Scan for the cell matching the given text and deliver its [X, Y] coordinate at center. 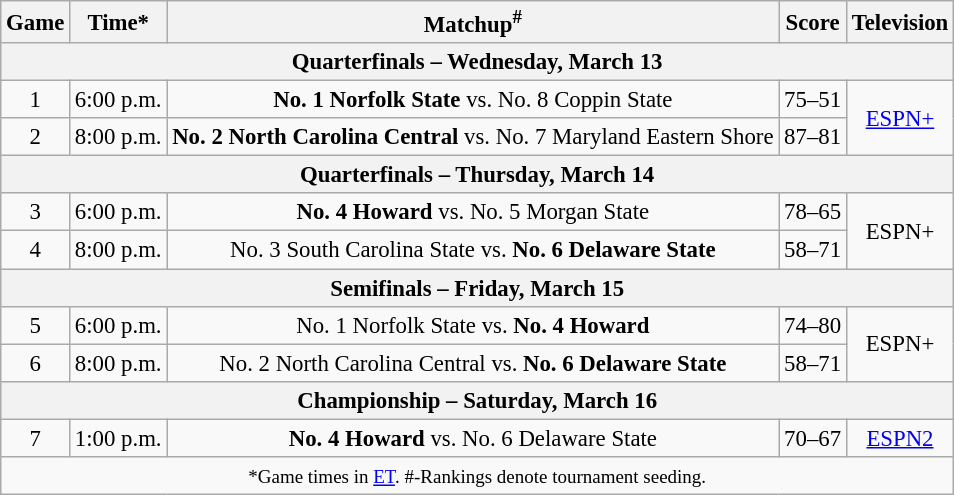
2 [36, 137]
3 [36, 213]
No. 1 Norfolk State vs. No. 8 Coppin State [473, 100]
87–81 [813, 137]
Semifinals – Friday, March 15 [478, 288]
1:00 p.m. [118, 438]
Game [36, 22]
Quarterfinals – Wednesday, March 13 [478, 62]
75–51 [813, 100]
1 [36, 100]
No. 3 South Carolina State vs. No. 6 Delaware State [473, 250]
Matchup# [473, 22]
4 [36, 250]
No. 2 North Carolina Central vs. No. 7 Maryland Eastern Shore [473, 137]
No. 4 Howard vs. No. 6 Delaware State [473, 438]
Championship – Saturday, March 16 [478, 400]
7 [36, 438]
Quarterfinals – Thursday, March 14 [478, 175]
ESPN2 [900, 438]
Television [900, 22]
Time* [118, 22]
5 [36, 325]
74–80 [813, 325]
6 [36, 363]
*Game times in ET. #-Rankings denote tournament seeding. [478, 476]
No. 4 Howard vs. No. 5 Morgan State [473, 213]
No. 1 Norfolk State vs. No. 4 Howard [473, 325]
78–65 [813, 213]
No. 2 North Carolina Central vs. No. 6 Delaware State [473, 363]
70–67 [813, 438]
Score [813, 22]
